For the text-containing cell, return its midpoint in [X, Y] coordinate format. 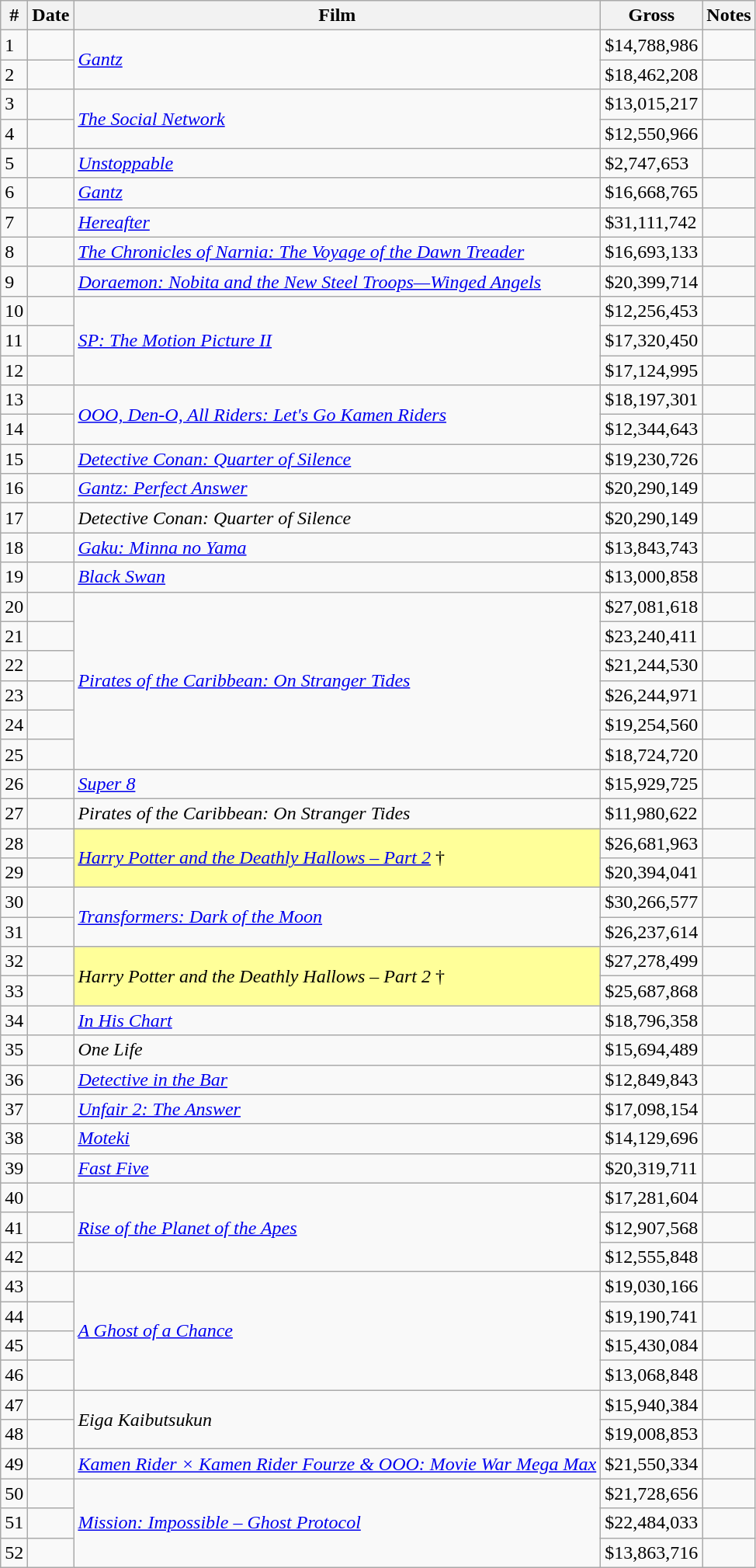
3 [14, 104]
Gross [652, 16]
$15,929,725 [652, 784]
$17,281,604 [652, 1198]
$13,015,217 [652, 104]
$14,788,986 [652, 45]
9 [14, 281]
Rise of the Planet of the Apes [337, 1227]
$27,278,499 [652, 961]
$27,081,618 [652, 607]
$12,907,568 [652, 1227]
40 [14, 1198]
14 [14, 429]
44 [14, 1316]
$18,796,358 [652, 1020]
One Life [337, 1050]
50 [14, 1493]
$23,240,411 [652, 636]
45 [14, 1346]
17 [14, 518]
31 [14, 932]
48 [14, 1434]
15 [14, 459]
$17,320,450 [652, 340]
$19,030,166 [652, 1286]
26 [14, 784]
24 [14, 725]
$13,000,858 [652, 577]
33 [14, 991]
$17,124,995 [652, 370]
39 [14, 1168]
41 [14, 1227]
7 [14, 222]
47 [14, 1405]
$17,098,154 [652, 1109]
$12,256,453 [652, 311]
2 [14, 75]
$12,550,966 [652, 134]
The Social Network [337, 119]
51 [14, 1523]
$21,244,530 [652, 666]
Detective in the Bar [337, 1080]
38 [14, 1139]
29 [14, 873]
Fast Five [337, 1168]
Transformers: Dark of the Moon [337, 917]
$19,190,741 [652, 1316]
$13,863,716 [652, 1552]
36 [14, 1080]
Gantz: Perfect Answer [337, 488]
Kamen Rider × Kamen Rider Fourze & OOO: Movie War Mega Max [337, 1464]
$30,266,577 [652, 902]
46 [14, 1375]
19 [14, 577]
52 [14, 1552]
4 [14, 134]
5 [14, 163]
21 [14, 636]
6 [14, 193]
Super 8 [337, 784]
$31,111,742 [652, 222]
Gaku: Minna no Yama [337, 548]
11 [14, 340]
10 [14, 311]
Film [337, 16]
The Chronicles of Narnia: The Voyage of the Dawn Treader [337, 252]
$11,980,622 [652, 813]
16 [14, 488]
23 [14, 695]
$12,555,848 [652, 1257]
$26,237,614 [652, 932]
$18,462,208 [652, 75]
Unfair 2: The Answer [337, 1109]
18 [14, 548]
# [14, 16]
49 [14, 1464]
Hereafter [337, 222]
Date [51, 16]
22 [14, 666]
Unstoppable [337, 163]
$15,940,384 [652, 1405]
$21,550,334 [652, 1464]
1 [14, 45]
27 [14, 813]
OOO, Den-O, All Riders: Let's Go Kamen Riders [337, 415]
$2,747,653 [652, 163]
$18,197,301 [652, 400]
$12,344,643 [652, 429]
Doraemon: Nobita and the New Steel Troops—Winged Angels [337, 281]
$13,068,848 [652, 1375]
37 [14, 1109]
$26,681,963 [652, 843]
20 [14, 607]
$13,843,743 [652, 548]
35 [14, 1050]
In His Chart [337, 1020]
12 [14, 370]
$25,687,868 [652, 991]
30 [14, 902]
$12,849,843 [652, 1080]
$26,244,971 [652, 695]
$14,129,696 [652, 1139]
$16,693,133 [652, 252]
$19,254,560 [652, 725]
$21,728,656 [652, 1493]
$15,694,489 [652, 1050]
32 [14, 961]
Mission: Impossible – Ghost Protocol [337, 1523]
34 [14, 1020]
8 [14, 252]
Black Swan [337, 577]
SP: The Motion Picture II [337, 340]
$15,430,084 [652, 1346]
$20,399,714 [652, 281]
$20,319,711 [652, 1168]
$16,668,765 [652, 193]
$20,394,041 [652, 873]
25 [14, 754]
$22,484,033 [652, 1523]
$19,230,726 [652, 459]
42 [14, 1257]
Notes [729, 16]
Eiga Kaibutsukun [337, 1420]
$18,724,720 [652, 754]
13 [14, 400]
$19,008,853 [652, 1434]
43 [14, 1286]
A Ghost of a Chance [337, 1330]
Moteki [337, 1139]
28 [14, 843]
